Find where the given text appears and provide that cell's center as (X, Y) coordinate. 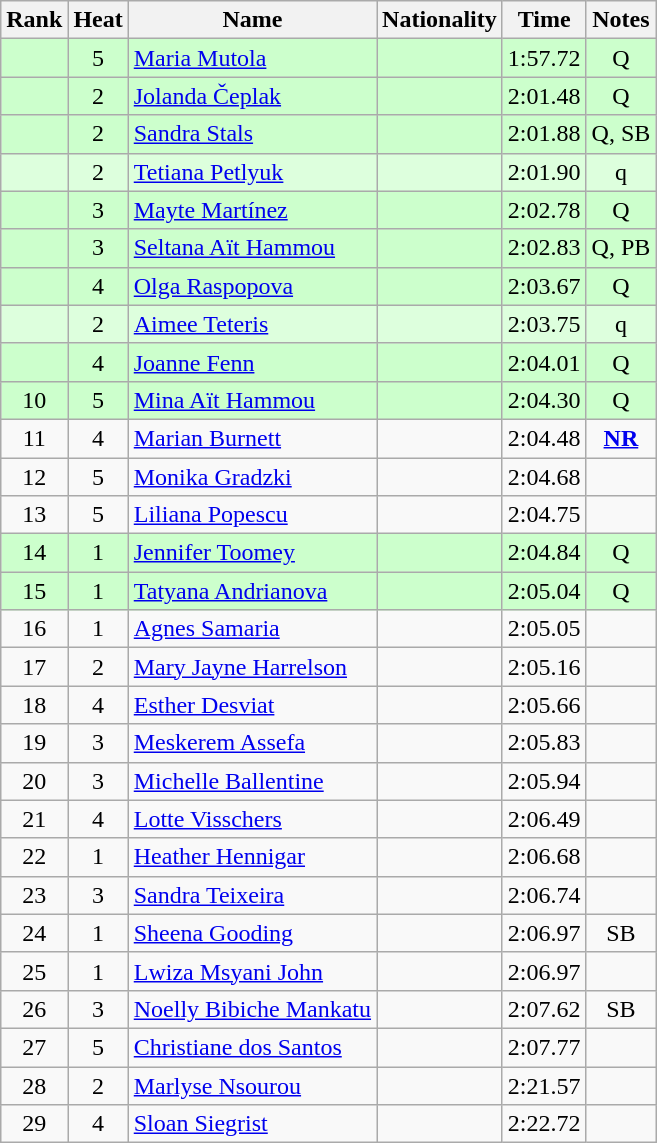
Notes (621, 20)
2:04.30 (544, 400)
2:03.67 (544, 286)
Agnes Samaria (252, 629)
2:05.66 (544, 705)
15 (34, 591)
Seltana Aït Hammou (252, 248)
2:02.78 (544, 210)
Q, SB (621, 134)
17 (34, 667)
11 (34, 438)
2:03.75 (544, 324)
16 (34, 629)
Monika Gradzki (252, 477)
14 (34, 553)
27 (34, 1047)
Christiane dos Santos (252, 1047)
2:22.72 (544, 1124)
Maria Mutola (252, 58)
Meskerem Assefa (252, 743)
Liliana Popescu (252, 515)
Tetiana Petlyuk (252, 172)
21 (34, 819)
Q, PB (621, 248)
Sandra Teixeira (252, 895)
2:07.77 (544, 1047)
28 (34, 1085)
Mina Aït Hammou (252, 400)
2:05.04 (544, 591)
25 (34, 971)
Name (252, 20)
Rank (34, 20)
2:05.16 (544, 667)
Marian Burnett (252, 438)
23 (34, 895)
Heat (98, 20)
Mary Jayne Harrelson (252, 667)
Mayte Martínez (252, 210)
2:04.01 (544, 362)
Nationality (440, 20)
2:21.57 (544, 1085)
24 (34, 933)
NR (621, 438)
2:04.75 (544, 515)
10 (34, 400)
Marlyse Nsourou (252, 1085)
26 (34, 1009)
29 (34, 1124)
2:05.83 (544, 743)
2:04.68 (544, 477)
Esther Desviat (252, 705)
2:04.48 (544, 438)
Aimee Teteris (252, 324)
22 (34, 857)
2:01.88 (544, 134)
2:04.84 (544, 553)
12 (34, 477)
20 (34, 781)
2:07.62 (544, 1009)
Jolanda Čeplak (252, 96)
18 (34, 705)
2:06.74 (544, 895)
2:01.48 (544, 96)
2:06.49 (544, 819)
Michelle Ballentine (252, 781)
2:02.83 (544, 248)
Lotte Visschers (252, 819)
2:05.05 (544, 629)
Sandra Stals (252, 134)
Sheena Gooding (252, 933)
Noelly Bibiche Mankatu (252, 1009)
2:01.90 (544, 172)
Jennifer Toomey (252, 553)
Sloan Siegrist (252, 1124)
19 (34, 743)
1:57.72 (544, 58)
2:06.68 (544, 857)
2:05.94 (544, 781)
Lwiza Msyani John (252, 971)
Tatyana Andrianova (252, 591)
Time (544, 20)
Heather Hennigar (252, 857)
Olga Raspopova (252, 286)
Joanne Fenn (252, 362)
13 (34, 515)
